Search for the cell housing the specified text and yield its [x, y] center coordinate. 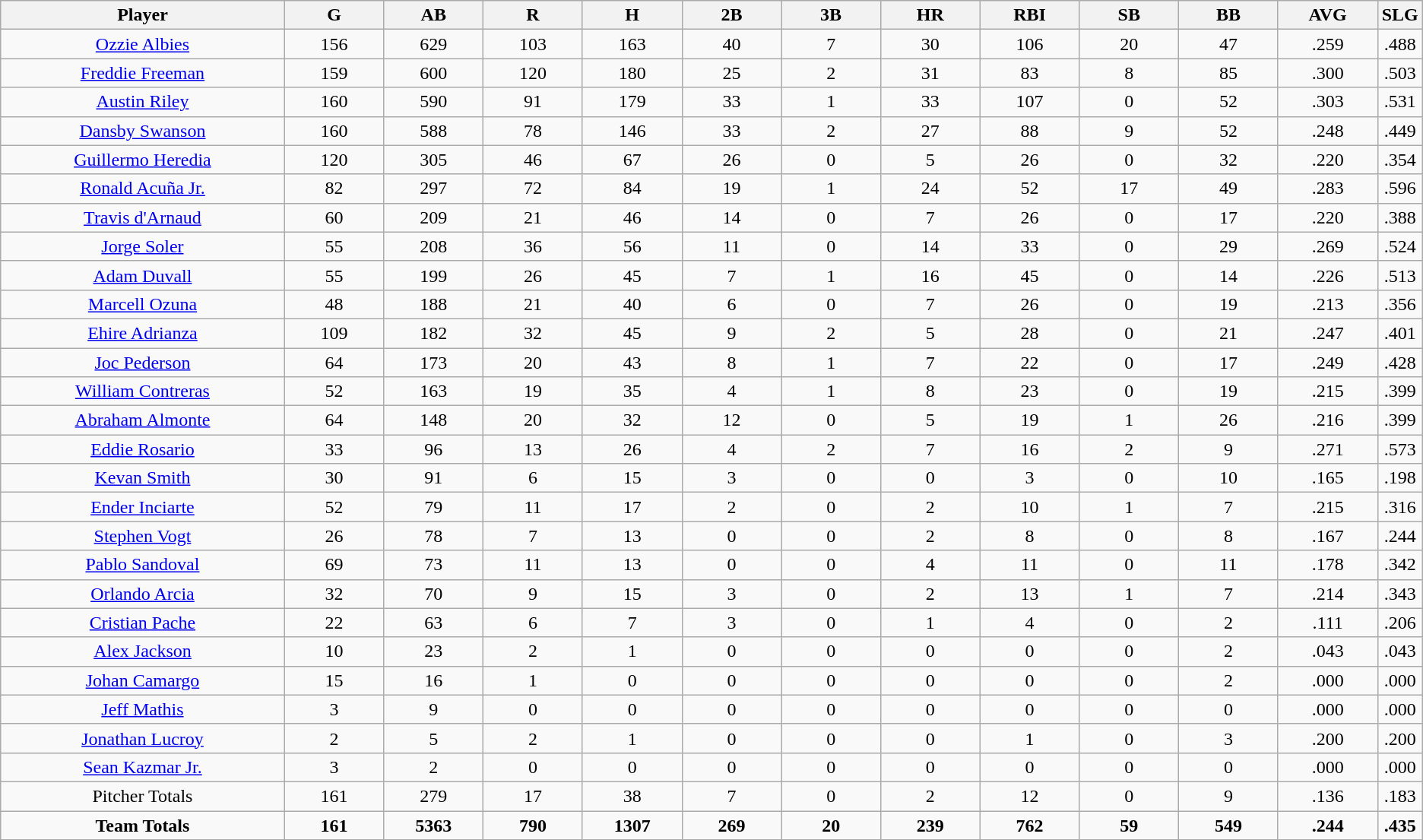
.300 [1327, 73]
Eddie Rosario [143, 449]
Ozzie Albies [143, 44]
.247 [1327, 333]
Stephen Vogt [143, 536]
.206 [1400, 623]
AVG [1327, 15]
790 [534, 825]
269 [731, 825]
Dansby Swanson [143, 131]
Joc Pederson [143, 363]
.269 [1327, 246]
182 [433, 333]
1307 [632, 825]
35 [632, 391]
72 [534, 189]
73 [433, 565]
Pitcher Totals [143, 796]
.111 [1327, 623]
103 [534, 44]
239 [930, 825]
HR [930, 15]
.428 [1400, 363]
27 [930, 131]
188 [433, 304]
.449 [1400, 131]
29 [1228, 246]
279 [433, 796]
180 [632, 73]
3B [832, 15]
25 [731, 73]
Cristian Pache [143, 623]
88 [1029, 131]
.214 [1327, 594]
590 [433, 102]
Austin Riley [143, 102]
BB [1228, 15]
82 [334, 189]
762 [1029, 825]
Jonathan Lucroy [143, 738]
146 [632, 131]
Jeff Mathis [143, 709]
.513 [1400, 275]
William Contreras [143, 391]
.388 [1400, 217]
96 [433, 449]
RBI [1029, 15]
Sean Kazmar Jr. [143, 767]
106 [1029, 44]
31 [930, 73]
AB [433, 15]
.165 [1327, 478]
H [632, 15]
.249 [1327, 363]
.216 [1327, 420]
.354 [1400, 160]
Ronald Acuña Jr. [143, 189]
.226 [1327, 275]
.596 [1400, 189]
600 [433, 73]
24 [930, 189]
59 [1130, 825]
209 [433, 217]
70 [433, 594]
Player [143, 15]
.401 [1400, 333]
Marcell Ozuna [143, 304]
.356 [1400, 304]
.435 [1400, 825]
305 [433, 160]
.136 [1327, 796]
297 [433, 189]
R [534, 15]
148 [433, 420]
Alex Jackson [143, 651]
Freddie Freeman [143, 73]
156 [334, 44]
Pablo Sandoval [143, 565]
SLG [1400, 15]
179 [632, 102]
63 [433, 623]
5363 [433, 825]
56 [632, 246]
.524 [1400, 246]
.248 [1327, 131]
.198 [1400, 478]
.283 [1327, 189]
Jorge Soler [143, 246]
Kevan Smith [143, 478]
109 [334, 333]
85 [1228, 73]
48 [334, 304]
159 [334, 73]
Ehire Adrianza [143, 333]
69 [334, 565]
.271 [1327, 449]
.167 [1327, 536]
.343 [1400, 594]
67 [632, 160]
38 [632, 796]
60 [334, 217]
Johan Camargo [143, 680]
47 [1228, 44]
Orlando Arcia [143, 594]
Ender Inciarte [143, 507]
107 [1029, 102]
.503 [1400, 73]
.488 [1400, 44]
79 [433, 507]
2B [731, 15]
Abraham Almonte [143, 420]
.178 [1327, 565]
43 [632, 363]
36 [534, 246]
G [334, 15]
.183 [1400, 796]
629 [433, 44]
.213 [1327, 304]
.342 [1400, 565]
199 [433, 275]
.573 [1400, 449]
Adam Duvall [143, 275]
Team Totals [143, 825]
.316 [1400, 507]
49 [1228, 189]
83 [1029, 73]
.259 [1327, 44]
84 [632, 189]
28 [1029, 333]
588 [433, 131]
SB [1130, 15]
.531 [1400, 102]
208 [433, 246]
Travis d'Arnaud [143, 217]
Guillermo Heredia [143, 160]
173 [433, 363]
.303 [1327, 102]
549 [1228, 825]
